Determine the (x, y) coordinate at the center of the cell enclosing the given text.  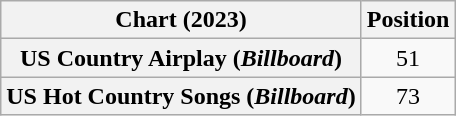
73 (408, 96)
51 (408, 58)
US Country Airplay (Billboard) (181, 58)
US Hot Country Songs (Billboard) (181, 96)
Position (408, 20)
Chart (2023) (181, 20)
